Locate the cell with the specified text and output its [X, Y] center coordinate. 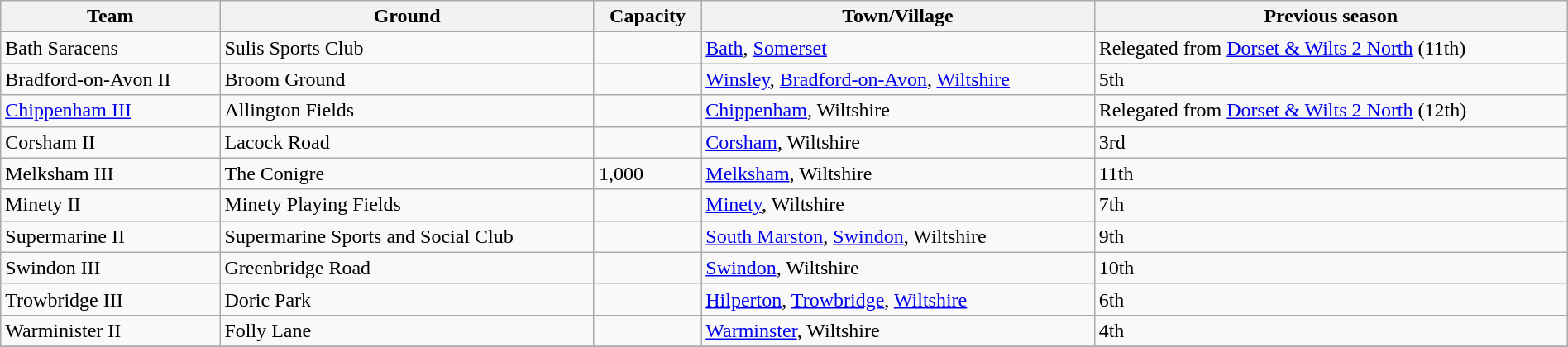
Lacock Road [407, 142]
3rd [1331, 142]
Warminister II [111, 330]
The Conigre [407, 173]
Melksham III [111, 173]
Relegated from Dorset & Wilts 2 North (12th) [1331, 111]
5th [1331, 79]
Sulis Sports Club [407, 48]
Capacity [647, 17]
Hilperton, Trowbridge, Wiltshire [898, 299]
Folly Lane [407, 330]
Allington Fields [407, 111]
Bradford-on-Avon II [111, 79]
Melksham, Wiltshire [898, 173]
Bath, Somerset [898, 48]
Swindon, Wiltshire [898, 268]
Town/Village [898, 17]
Greenbridge Road [407, 268]
Doric Park [407, 299]
Chippenham, Wiltshire [898, 111]
Bath Saracens [111, 48]
Corsham, Wiltshire [898, 142]
Supermarine Sports and Social Club [407, 236]
Supermarine II [111, 236]
Minety, Wiltshire [898, 205]
Warminster, Wiltshire [898, 330]
Relegated from Dorset & Wilts 2 North (11th) [1331, 48]
7th [1331, 205]
Broom Ground [407, 79]
South Marston, Swindon, Wiltshire [898, 236]
Ground [407, 17]
Chippenham III [111, 111]
1,000 [647, 173]
Team [111, 17]
11th [1331, 173]
Winsley, Bradford-on-Avon, Wiltshire [898, 79]
Swindon III [111, 268]
4th [1331, 330]
9th [1331, 236]
10th [1331, 268]
Trowbridge III [111, 299]
Previous season [1331, 17]
6th [1331, 299]
Minety II [111, 205]
Corsham II [111, 142]
Minety Playing Fields [407, 205]
